Provide the (X, Y) coordinate of the cell's center where the given text is located.  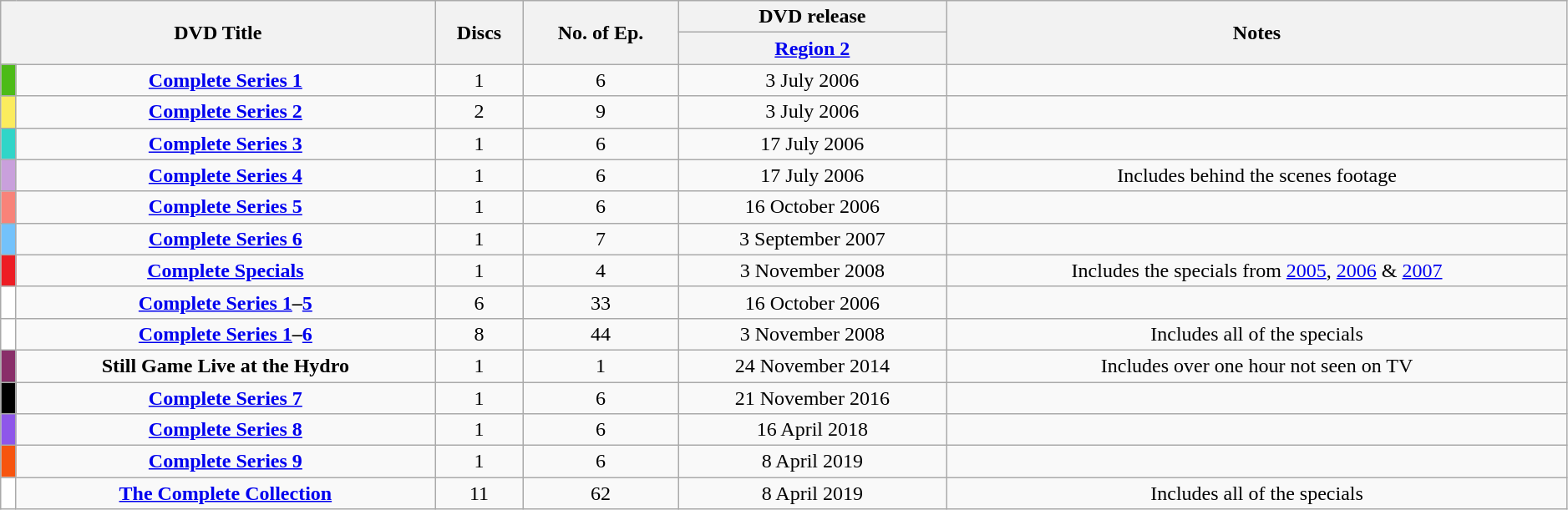
Complete Series 4 (226, 175)
Still Game Live at the Hydro (226, 366)
Complete Series 2 (226, 112)
11 (480, 493)
Complete Series 7 (226, 398)
33 (601, 302)
The Complete Collection (226, 493)
Complete Series 1–5 (226, 302)
DVD release (812, 17)
Complete Series 5 (226, 207)
Complete Series 1 (226, 80)
9 (601, 112)
16 April 2018 (812, 430)
Notes (1257, 33)
Includes the specials from 2005, 2006 & 2007 (1257, 270)
7 (601, 239)
Includes over one hour not seen on TV (1257, 366)
DVD Title (218, 33)
2 (480, 112)
44 (601, 334)
62 (601, 493)
Complete Series 8 (226, 430)
Region 2 (812, 48)
Complete Series 3 (226, 144)
3 September 2007 (812, 239)
8 (480, 334)
Includes behind the scenes footage (1257, 175)
No. of Ep. (601, 33)
21 November 2016 (812, 398)
4 (601, 270)
Complete Series 6 (226, 239)
Complete Specials (226, 270)
Discs (480, 33)
Complete Series 1–6 (226, 334)
Complete Series 9 (226, 462)
24 November 2014 (812, 366)
